Return (X, Y) of the center of cell containing provided text 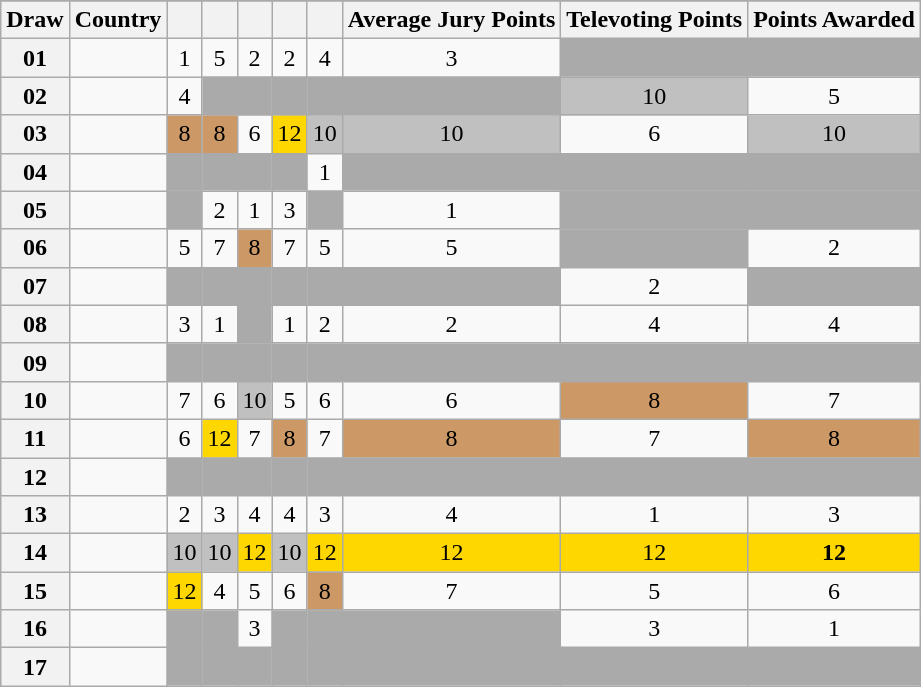
17 (35, 667)
05 (35, 210)
Country (118, 20)
11 (35, 438)
08 (35, 324)
13 (35, 515)
14 (35, 553)
01 (35, 58)
Televoting Points (654, 20)
06 (35, 248)
15 (35, 591)
Points Awarded (834, 20)
09 (35, 362)
03 (35, 134)
04 (35, 172)
Draw (35, 20)
02 (35, 96)
07 (35, 286)
Average Jury Points (452, 20)
16 (35, 629)
